Detect which cell encompasses the target text, then output its (x, y) center coordinate. 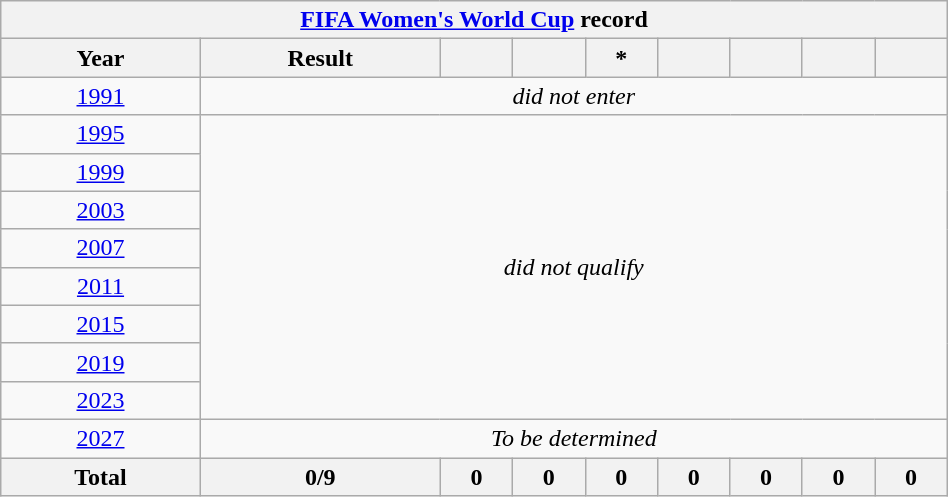
2003 (101, 210)
* (621, 58)
Total (101, 477)
0/9 (320, 477)
1991 (101, 96)
did not enter (574, 96)
2023 (101, 400)
Year (101, 58)
2015 (101, 324)
did not qualify (574, 267)
FIFA Women's World Cup record (474, 20)
2007 (101, 248)
1995 (101, 134)
2011 (101, 286)
To be determined (574, 438)
2027 (101, 438)
Result (320, 58)
2019 (101, 362)
1999 (101, 172)
